From the cell containing the given text, extract its center point as (x, y) coordinate. 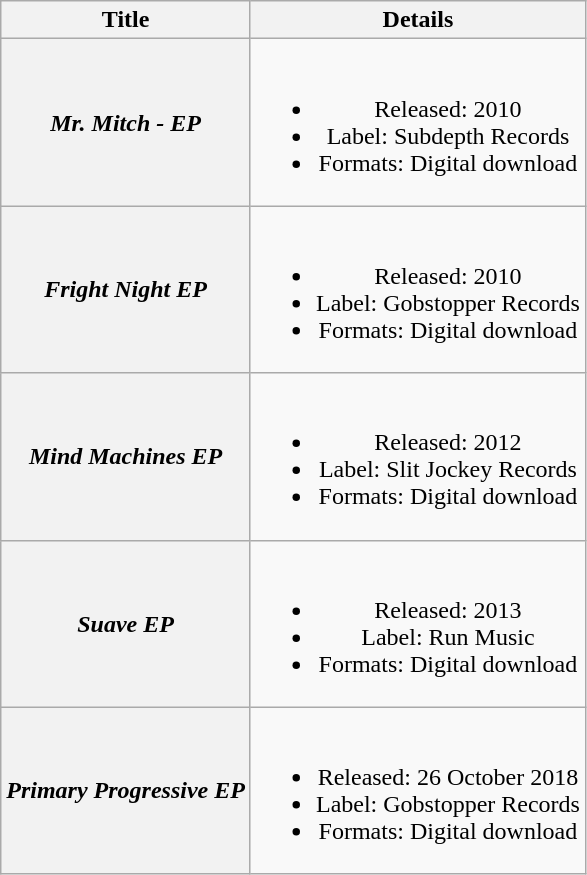
Released: 2010Label: Subdepth RecordsFormats: Digital download (418, 122)
Released: 2012Label: Slit Jockey RecordsFormats: Digital download (418, 456)
Mr. Mitch - EP (126, 122)
Title (126, 20)
Released: 2010Label: Gobstopper RecordsFormats: Digital download (418, 290)
Released: 26 October 2018Label: Gobstopper RecordsFormats: Digital download (418, 790)
Primary Progressive EP (126, 790)
Mind Machines EP (126, 456)
Fright Night EP (126, 290)
Suave EP (126, 624)
Details (418, 20)
Released: 2013Label: Run MusicFormats: Digital download (418, 624)
